Extract the (X, Y) coordinate from the center of the cell holding the provided text.  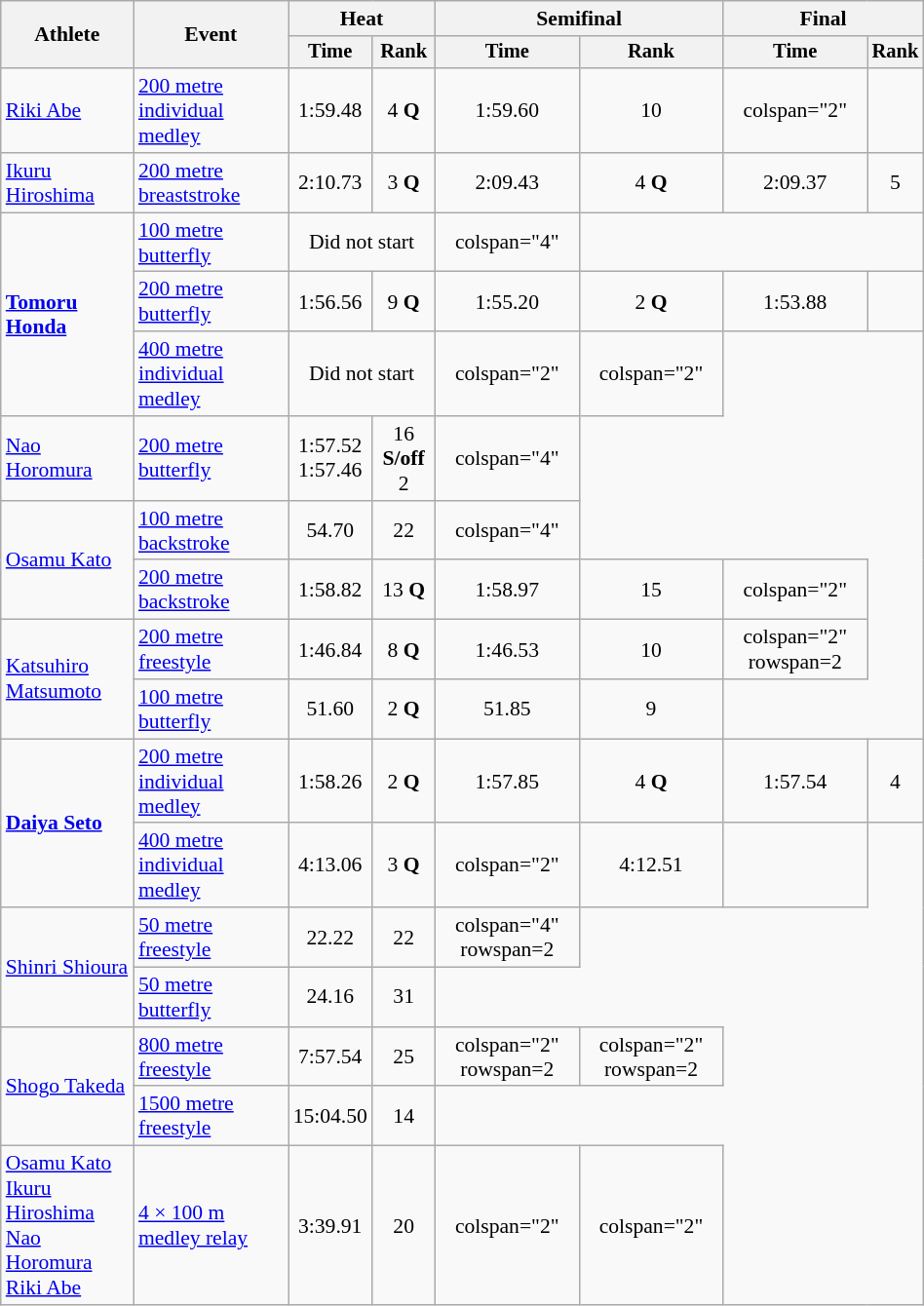
1:57.521:57.46 (330, 458)
Semifinal (579, 19)
Final (823, 19)
51.60 (330, 710)
200 metre breaststroke (211, 183)
25 (404, 1056)
1:59.60 (507, 111)
4:13.06 (330, 865)
13 Q (404, 591)
1:46.84 (330, 649)
24.16 (330, 998)
2:10.73 (330, 183)
Daiya Seto (67, 823)
Shinri Shioura (67, 967)
200 metre backstroke (211, 591)
9 (651, 710)
Athlete (67, 35)
22.22 (330, 938)
4:12.51 (651, 865)
2:09.37 (795, 183)
100 metre backstroke (211, 530)
1:58.26 (330, 782)
Tomoru Honda (67, 314)
1:59.48 (330, 111)
7:57.54 (330, 1056)
Shogo Takeda (67, 1087)
51.85 (507, 710)
31 (404, 998)
50 metre butterfly (211, 998)
14 (404, 1117)
1:56.56 (330, 302)
Nao Horomura (67, 458)
3:39.91 (330, 1226)
200 metre freestyle (211, 649)
4 (896, 782)
Osamu Kato Ikuru Hiroshima Nao Horomura Riki Abe (67, 1226)
9 Q (404, 302)
colspan="4" rowspan=2 (507, 938)
Osamu Kato (67, 560)
800 metre freestyle (211, 1056)
1:58.97 (507, 591)
Katsuhiro Matsumoto (67, 679)
1:57.54 (795, 782)
5 (896, 183)
Riki Abe (67, 111)
50 metre freestyle (211, 938)
20 (404, 1226)
1:53.88 (795, 302)
16 S/off2 (404, 458)
Heat (363, 19)
Event (211, 35)
1:46.53 (507, 649)
2:09.43 (507, 183)
15:04.50 (330, 1117)
1500 metre freestyle (211, 1117)
1:55.20 (507, 302)
8 Q (404, 649)
15 (651, 591)
Ikuru Hiroshima (67, 183)
1:58.82 (330, 591)
54.70 (330, 530)
1:57.85 (507, 782)
4 × 100 m medley relay (211, 1226)
